Capture the cell that displays the provided text and extract its [x, y] central coordinate. 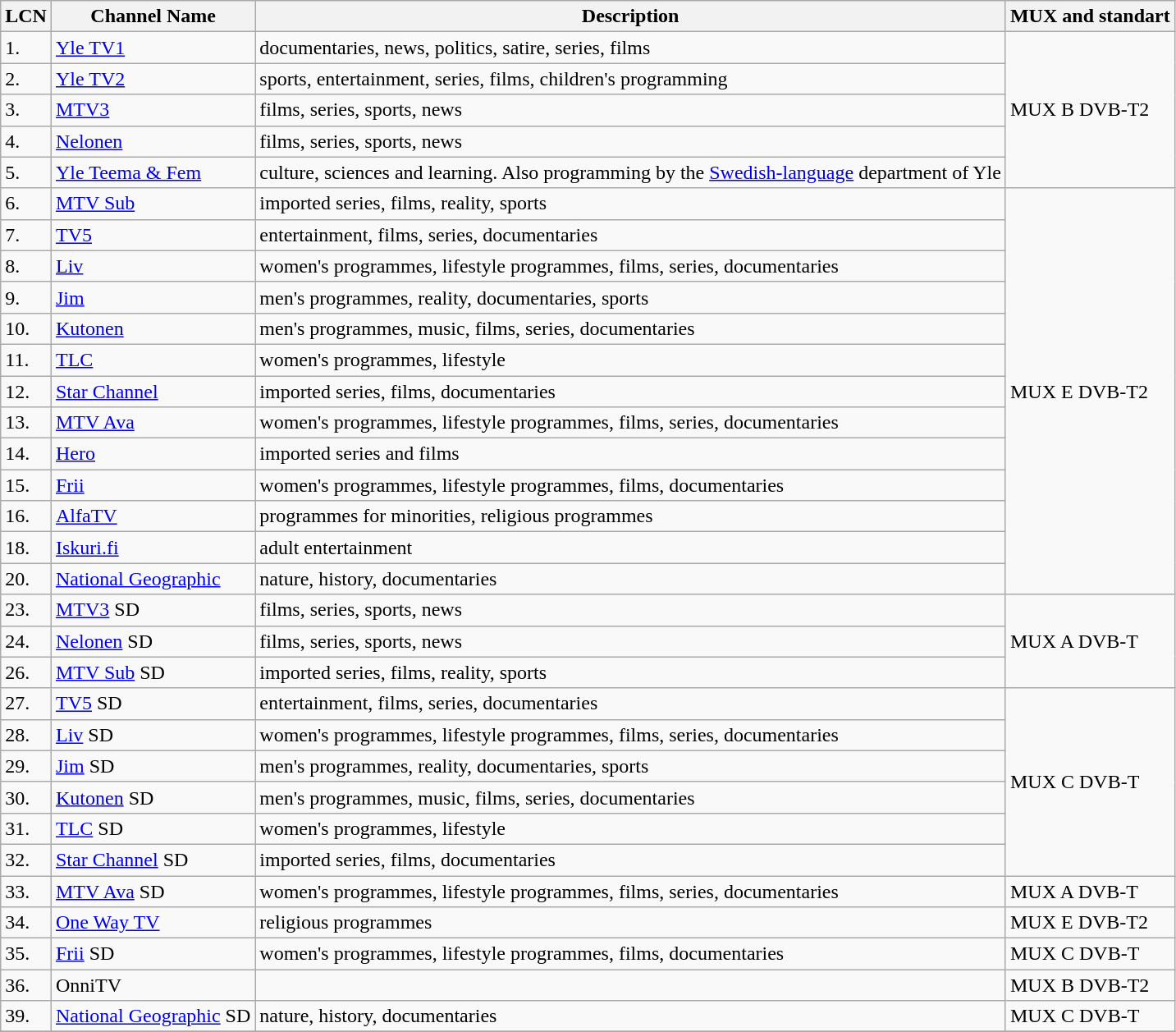
Yle TV2 [153, 79]
Kutonen [153, 328]
Liv SD [153, 735]
culture, sciences and learning. Also programming by the Swedish-language department of Yle [630, 172]
18. [26, 548]
MTV Ava [153, 423]
39. [26, 1016]
31. [26, 828]
34. [26, 923]
35. [26, 954]
Description [630, 16]
7. [26, 235]
MTV Sub SD [153, 672]
MTV3 [153, 110]
programmes for minorities, religious programmes [630, 516]
1. [26, 48]
One Way TV [153, 923]
27. [26, 704]
National Geographic SD [153, 1016]
20. [26, 579]
Frii [153, 485]
Hero [153, 454]
2. [26, 79]
documentaries, news, politics, satire, series, films [630, 48]
8. [26, 266]
TV5 [153, 235]
15. [26, 485]
13. [26, 423]
29. [26, 766]
26. [26, 672]
Frii SD [153, 954]
TLC SD [153, 828]
14. [26, 454]
MUX and standart [1090, 16]
TV5 SD [153, 704]
28. [26, 735]
Yle Teema & Fem [153, 172]
36. [26, 985]
Jim SD [153, 766]
3. [26, 110]
Liv [153, 266]
Nelonen [153, 141]
12. [26, 392]
11. [26, 360]
AlfaTV [153, 516]
23. [26, 610]
32. [26, 860]
Nelonen SD [153, 641]
Iskuri.fi [153, 548]
24. [26, 641]
adult entertainment [630, 548]
Jim [153, 297]
religious programmes [630, 923]
6. [26, 204]
National Geographic [153, 579]
10. [26, 328]
OnniTV [153, 985]
30. [26, 797]
33. [26, 891]
Channel Name [153, 16]
TLC [153, 360]
Star Channel SD [153, 860]
MTV3 SD [153, 610]
imported series and films [630, 454]
Star Channel [153, 392]
Yle TV1 [153, 48]
Kutonen SD [153, 797]
MTV Sub [153, 204]
16. [26, 516]
MTV Ava SD [153, 891]
5. [26, 172]
4. [26, 141]
LCN [26, 16]
9. [26, 297]
sports, entertainment, series, films, children's programming [630, 79]
